Search for the cell housing the specified text and yield its [x, y] center coordinate. 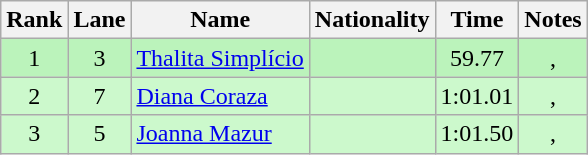
1 [34, 58]
Thalita Simplício [220, 58]
Joanna Mazur [220, 134]
59.77 [477, 58]
Name [220, 20]
Diana Coraza [220, 96]
2 [34, 96]
Lane [100, 20]
Nationality [372, 20]
Notes [553, 20]
1:01.50 [477, 134]
Time [477, 20]
Rank [34, 20]
1:01.01 [477, 96]
7 [100, 96]
5 [100, 134]
